Detect which cell encompasses the target text, then output its (x, y) center coordinate. 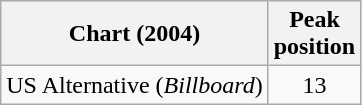
Peakposition (314, 34)
Chart (2004) (134, 34)
13 (314, 85)
US Alternative (Billboard) (134, 85)
